Return [X, Y] of the center of cell containing provided text 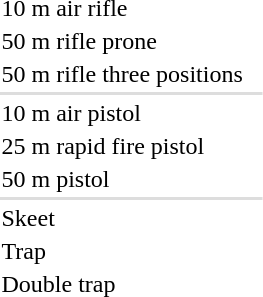
10 m air pistol [122, 113]
25 m rapid fire pistol [122, 146]
50 m pistol [122, 179]
50 m rifle three positions [122, 74]
50 m rifle prone [122, 41]
Skeet [122, 218]
Trap [122, 251]
